Search for the cell housing the specified text and yield its [x, y] center coordinate. 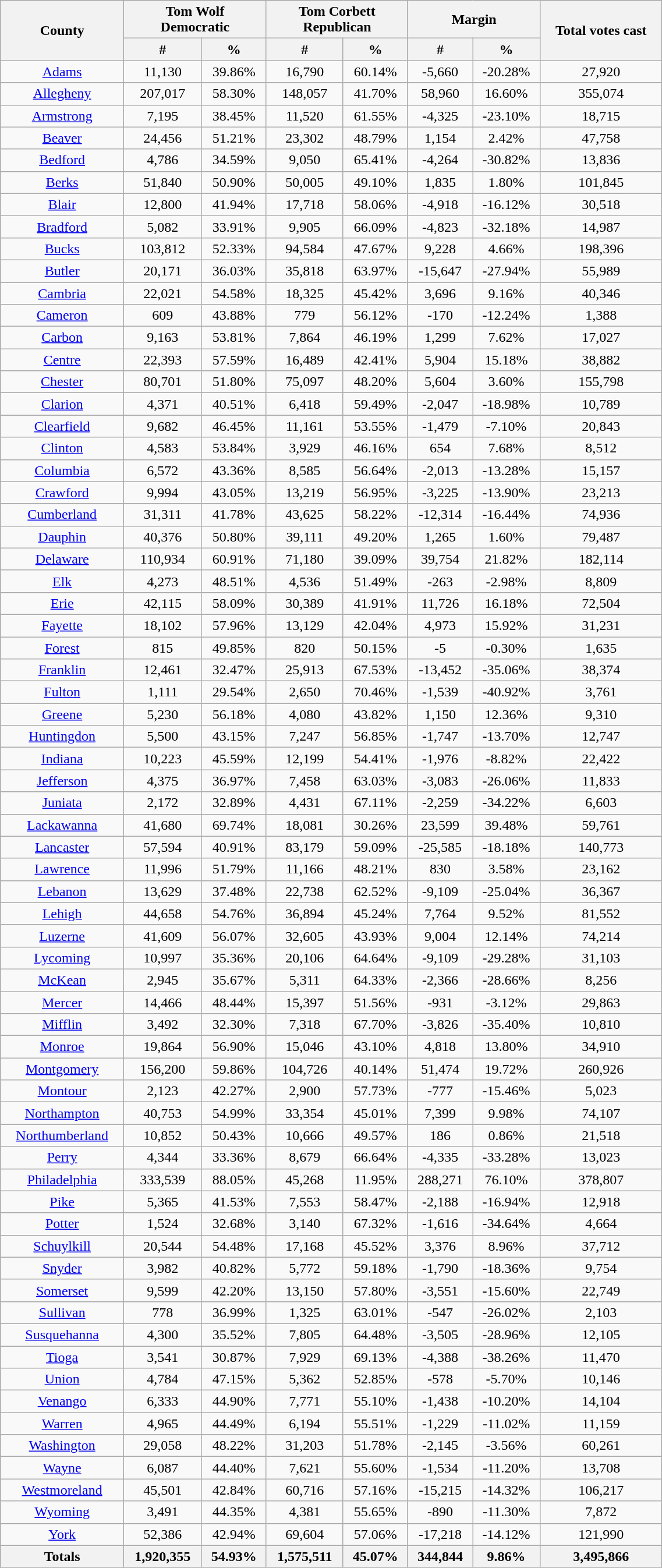
54.41% [375, 759]
61.55% [375, 116]
-14.32% [507, 1490]
59.09% [375, 847]
-12.24% [507, 316]
63.03% [375, 781]
16,489 [305, 360]
22,749 [601, 1290]
40,346 [601, 293]
Juniata [62, 803]
-32.18% [507, 226]
Schuylkill [62, 1246]
12,105 [601, 1335]
45.07% [375, 1556]
-35.06% [507, 670]
38,882 [601, 360]
Forest [62, 648]
3,140 [305, 1224]
4,344 [163, 1158]
Indiana [62, 759]
5,604 [440, 382]
17,027 [601, 338]
Wayne [62, 1468]
-16.12% [507, 204]
31,231 [601, 625]
7.68% [507, 448]
57,594 [163, 847]
11,520 [305, 116]
-4,264 [440, 160]
-26.06% [507, 781]
7,458 [305, 781]
39.86% [234, 72]
Berks [62, 182]
9,754 [601, 1268]
7,764 [440, 914]
Franklin [62, 670]
64.48% [375, 1335]
79,487 [601, 537]
67.70% [375, 1025]
43.05% [234, 493]
40,376 [163, 537]
-8.82% [507, 759]
9.86% [507, 1556]
12.14% [507, 936]
50.90% [234, 182]
288,271 [440, 1180]
46.16% [375, 448]
-4,335 [440, 1158]
44.35% [234, 1512]
155,798 [601, 382]
65.41% [375, 160]
22,393 [163, 360]
-931 [440, 1002]
4,371 [163, 404]
56.90% [234, 1047]
Susquehanna [62, 1335]
38.45% [234, 116]
41.70% [375, 94]
2,103 [601, 1312]
71,180 [305, 559]
Lackawanna [62, 825]
Mifflin [62, 1025]
1,265 [440, 537]
52.85% [375, 1379]
-20.28% [507, 72]
58.30% [234, 94]
-3,551 [440, 1290]
34,910 [601, 1047]
48.51% [234, 581]
34.59% [234, 160]
20,106 [305, 958]
-2,013 [440, 470]
104,726 [305, 1069]
41,609 [163, 936]
-29.28% [507, 958]
16.60% [507, 94]
23,162 [601, 869]
54.76% [234, 914]
56.12% [375, 316]
4,786 [163, 160]
74,214 [601, 936]
1.80% [507, 182]
35,818 [305, 271]
32,605 [305, 936]
Tioga [62, 1357]
2,650 [305, 692]
Venango [62, 1401]
13,836 [601, 160]
-33.28% [507, 1158]
140,773 [601, 847]
Warren [62, 1424]
Monroe [62, 1047]
Bucks [62, 249]
378,807 [601, 1180]
70.46% [375, 692]
43.15% [234, 737]
-15,215 [440, 1490]
186 [440, 1135]
74,107 [601, 1113]
11,159 [601, 1424]
Lycoming [62, 958]
-11.02% [507, 1424]
1,325 [305, 1312]
12,199 [305, 759]
4,381 [305, 1512]
13,629 [163, 891]
Sullivan [62, 1312]
42.20% [234, 1290]
110,934 [163, 559]
10,852 [163, 1135]
4.66% [507, 249]
9,004 [440, 936]
-15.60% [507, 1290]
56.85% [375, 737]
4,664 [601, 1224]
36.03% [234, 271]
36.97% [234, 781]
33.36% [234, 1158]
121,990 [601, 1534]
-15,647 [440, 271]
2,123 [163, 1091]
3,492 [163, 1025]
9.98% [507, 1113]
Totals [62, 1556]
27,920 [601, 72]
-3.56% [507, 1446]
5,500 [163, 737]
Somerset [62, 1290]
33,354 [305, 1113]
4,273 [163, 581]
8,512 [601, 448]
15.18% [507, 360]
-2,188 [440, 1202]
-777 [440, 1091]
7,399 [440, 1113]
-3,225 [440, 493]
1,835 [440, 182]
40,753 [163, 1113]
39,111 [305, 537]
8,679 [305, 1158]
15,046 [305, 1047]
13,023 [601, 1158]
-1,539 [440, 692]
63.01% [375, 1312]
-4,388 [440, 1357]
4,973 [440, 625]
41.78% [234, 515]
24,456 [163, 138]
44.40% [234, 1468]
Northumberland [62, 1135]
22,738 [305, 891]
54.48% [234, 1246]
58.06% [375, 204]
Armstrong [62, 116]
Montgomery [62, 1069]
Elk [62, 581]
69.74% [234, 825]
355,074 [601, 94]
-1,438 [440, 1401]
22,021 [163, 293]
13,150 [305, 1290]
-15.46% [507, 1091]
Pike [62, 1202]
43.88% [234, 316]
-13.90% [507, 493]
66.64% [375, 1158]
59,761 [601, 825]
47.67% [375, 249]
54.93% [234, 1556]
12,918 [601, 1202]
42.41% [375, 360]
22,422 [601, 759]
21.82% [507, 559]
60.91% [234, 559]
-35.40% [507, 1025]
45,501 [163, 1490]
4,818 [440, 1047]
Union [62, 1379]
9.16% [507, 293]
6,194 [305, 1424]
16.18% [507, 603]
54.58% [234, 293]
1,524 [163, 1224]
63.97% [375, 271]
47.15% [234, 1379]
5,365 [163, 1202]
29,058 [163, 1446]
42.27% [234, 1091]
Centre [62, 360]
41,680 [163, 825]
49.20% [375, 537]
4,080 [305, 714]
-2,145 [440, 1446]
59.49% [375, 404]
51.21% [234, 138]
11,161 [305, 426]
Luzerne [62, 936]
44.90% [234, 1401]
53.55% [375, 426]
53.84% [234, 448]
148,057 [305, 94]
10,146 [601, 1379]
-26.02% [507, 1312]
Total votes cast [601, 30]
30.26% [375, 825]
3,376 [440, 1246]
9,050 [305, 160]
23,302 [305, 138]
52.33% [234, 249]
-38.26% [507, 1357]
57.06% [375, 1534]
55,989 [601, 271]
344,844 [440, 1556]
94,584 [305, 249]
20,544 [163, 1246]
42.84% [234, 1490]
Adams [62, 72]
Lehigh [62, 914]
3,696 [440, 293]
83,179 [305, 847]
Huntingdon [62, 737]
49.10% [375, 182]
-1,616 [440, 1224]
50,005 [305, 182]
56.18% [234, 714]
779 [305, 316]
1,388 [601, 316]
11,470 [601, 1357]
-5 [440, 648]
32.89% [234, 803]
-18.18% [507, 847]
9.52% [507, 914]
6,603 [601, 803]
56.07% [234, 936]
37,712 [601, 1246]
5,082 [163, 226]
42.94% [234, 1534]
8,585 [305, 470]
-16.94% [507, 1202]
-1,790 [440, 1268]
1,635 [601, 648]
45.59% [234, 759]
3.58% [507, 869]
Snyder [62, 1268]
Mercer [62, 1002]
62.52% [375, 891]
51,474 [440, 1069]
50.80% [234, 537]
35.52% [234, 1335]
32.47% [234, 670]
57.16% [375, 1490]
56.95% [375, 493]
-578 [440, 1379]
36,367 [601, 891]
-14.12% [507, 1534]
60,716 [305, 1490]
19.72% [507, 1069]
11,130 [163, 72]
14,466 [163, 1002]
54.99% [234, 1113]
15,397 [305, 1002]
3,491 [163, 1512]
23,599 [440, 825]
41.91% [375, 603]
609 [163, 316]
41.94% [234, 204]
Clarion [62, 404]
8.96% [507, 1246]
8,256 [601, 980]
58.22% [375, 515]
Lawrence [62, 869]
69,604 [305, 1534]
46.19% [375, 338]
-34.22% [507, 803]
Lebanon [62, 891]
333,539 [163, 1180]
48.22% [234, 1446]
1,111 [163, 692]
40.91% [234, 847]
York [62, 1534]
75,097 [305, 382]
57.59% [234, 360]
9,310 [601, 714]
-1,747 [440, 737]
55.60% [375, 1468]
20,171 [163, 271]
820 [305, 648]
2,172 [163, 803]
Allegheny [62, 94]
-170 [440, 316]
18,102 [163, 625]
10,810 [601, 1025]
38,374 [601, 670]
Delaware [62, 559]
30.87% [234, 1357]
Jefferson [62, 781]
11,833 [601, 781]
156,200 [163, 1069]
72,504 [601, 603]
5,023 [601, 1091]
-3,083 [440, 781]
-13.70% [507, 737]
7,553 [305, 1202]
39.48% [507, 825]
9,682 [163, 426]
Cumberland [62, 515]
Crawford [62, 493]
Clearfield [62, 426]
-1,229 [440, 1424]
11,996 [163, 869]
10,223 [163, 759]
18,325 [305, 293]
Columbia [62, 470]
13,219 [305, 493]
42.04% [375, 625]
-25,585 [440, 847]
5,311 [305, 980]
815 [163, 648]
7,247 [305, 737]
5,904 [440, 360]
15.92% [507, 625]
67.11% [375, 803]
14,987 [601, 226]
7,195 [163, 116]
64.33% [375, 980]
12,461 [163, 670]
5,362 [305, 1379]
31,103 [601, 958]
7,864 [305, 338]
31,311 [163, 515]
37.48% [234, 891]
42,115 [163, 603]
3,761 [601, 692]
60.14% [375, 72]
4,300 [163, 1335]
21,518 [601, 1135]
41.53% [234, 1202]
49.85% [234, 648]
16,790 [305, 72]
Chester [62, 382]
-27.94% [507, 271]
Beaver [62, 138]
15,157 [601, 470]
Fulton [62, 692]
103,812 [163, 249]
50.43% [234, 1135]
-11.30% [507, 1512]
Fayette [62, 625]
5,230 [163, 714]
Butler [62, 271]
8,809 [601, 581]
11.95% [375, 1180]
59.18% [375, 1268]
45,268 [305, 1180]
3,982 [163, 1268]
48.44% [234, 1002]
80,701 [163, 382]
30,389 [305, 603]
Blair [62, 204]
55.65% [375, 1512]
1,299 [440, 338]
Wyoming [62, 1512]
-23.10% [507, 116]
Montour [62, 1091]
32.68% [234, 1224]
51.79% [234, 869]
-40.92% [507, 692]
45.42% [375, 293]
43,625 [305, 515]
67.53% [375, 670]
Margin [474, 20]
1,150 [440, 714]
4,965 [163, 1424]
-2,366 [440, 980]
Greene [62, 714]
43.10% [375, 1047]
66.09% [375, 226]
48.21% [375, 869]
64.64% [375, 958]
10,997 [163, 958]
45.24% [375, 914]
17,168 [305, 1246]
-263 [440, 581]
10,789 [601, 404]
47,758 [601, 138]
207,017 [163, 94]
6,418 [305, 404]
1.60% [507, 537]
-11.20% [507, 1468]
-3.12% [507, 1002]
58.09% [234, 603]
45.01% [375, 1113]
3,495,866 [601, 1556]
18,081 [305, 825]
9,905 [305, 226]
35.67% [234, 980]
4,536 [305, 581]
0.86% [507, 1135]
-3,505 [440, 1335]
-12,314 [440, 515]
-5,660 [440, 72]
39,754 [440, 559]
Potter [62, 1224]
-1,479 [440, 426]
2,945 [163, 980]
-1,976 [440, 759]
1,920,355 [163, 1556]
32.30% [234, 1025]
4,583 [163, 448]
-16.44% [507, 515]
654 [440, 448]
1,154 [440, 138]
57.96% [234, 625]
76.10% [507, 1180]
43.93% [375, 936]
Lancaster [62, 847]
Tom CorbettRepublican [337, 20]
Carbon [62, 338]
45.52% [375, 1246]
48.20% [375, 382]
51,840 [163, 182]
Cameron [62, 316]
6,087 [163, 1468]
Philadelphia [62, 1180]
County [62, 30]
13.80% [507, 1047]
19,864 [163, 1047]
39.09% [375, 559]
5,772 [305, 1268]
25,913 [305, 670]
1,575,511 [305, 1556]
2.42% [507, 138]
11,726 [440, 603]
13,708 [601, 1468]
-13,452 [440, 670]
51.80% [234, 382]
Clinton [62, 448]
-28.96% [507, 1335]
2,900 [305, 1091]
60,261 [601, 1446]
Tom WolfDemocratic [196, 20]
12,800 [163, 204]
830 [440, 869]
-4,823 [440, 226]
260,926 [601, 1069]
-2,047 [440, 404]
McKean [62, 980]
-34.64% [507, 1224]
-2.98% [507, 581]
29,863 [601, 1002]
69.13% [375, 1357]
59.86% [234, 1069]
74,936 [601, 515]
3,541 [163, 1357]
30,518 [601, 204]
44,658 [163, 914]
3.60% [507, 382]
18,715 [601, 116]
Washington [62, 1446]
12.36% [507, 714]
50.15% [375, 648]
48.79% [375, 138]
-5.70% [507, 1379]
4,375 [163, 781]
43.36% [234, 470]
-25.04% [507, 891]
7,318 [305, 1025]
-13.28% [507, 470]
56.64% [375, 470]
40.82% [234, 1268]
10,666 [305, 1135]
58.47% [375, 1202]
198,396 [601, 249]
-18.36% [507, 1268]
7,872 [601, 1512]
101,845 [601, 182]
36,894 [305, 914]
-18.98% [507, 404]
6,572 [163, 470]
88.05% [234, 1180]
11,166 [305, 869]
36.99% [234, 1312]
Cambria [62, 293]
9,163 [163, 338]
Bradford [62, 226]
-890 [440, 1512]
9,599 [163, 1290]
7,771 [305, 1401]
6,333 [163, 1401]
-28.66% [507, 980]
3,929 [305, 448]
-30.82% [507, 160]
57.80% [375, 1290]
12,747 [601, 737]
44.49% [234, 1424]
81,552 [601, 914]
4,784 [163, 1379]
40.14% [375, 1069]
7,621 [305, 1468]
31,203 [305, 1446]
14,104 [601, 1401]
35.36% [234, 958]
-0.30% [507, 648]
55.10% [375, 1401]
55.51% [375, 1424]
13,129 [305, 625]
106,217 [601, 1490]
33.91% [234, 226]
-4,918 [440, 204]
17,718 [305, 204]
Westmoreland [62, 1490]
778 [163, 1312]
51.49% [375, 581]
52,386 [163, 1534]
51.56% [375, 1002]
67.32% [375, 1224]
-2,259 [440, 803]
-1,534 [440, 1468]
46.45% [234, 426]
43.82% [375, 714]
7.62% [507, 338]
29.54% [234, 692]
Bedford [62, 160]
Perry [62, 1158]
4,431 [305, 803]
20,843 [601, 426]
-3,826 [440, 1025]
9,994 [163, 493]
-4,325 [440, 116]
40.51% [234, 404]
182,114 [601, 559]
49.57% [375, 1135]
-10.20% [507, 1401]
23,213 [601, 493]
Northampton [62, 1113]
51.78% [375, 1446]
Dauphin [62, 537]
57.73% [375, 1091]
53.81% [234, 338]
-17,218 [440, 1534]
7,929 [305, 1357]
-547 [440, 1312]
9,228 [440, 249]
Erie [62, 603]
7,805 [305, 1335]
58,960 [440, 94]
-7.10% [507, 426]
